For the text-containing cell, return its midpoint in (x, y) coordinate format. 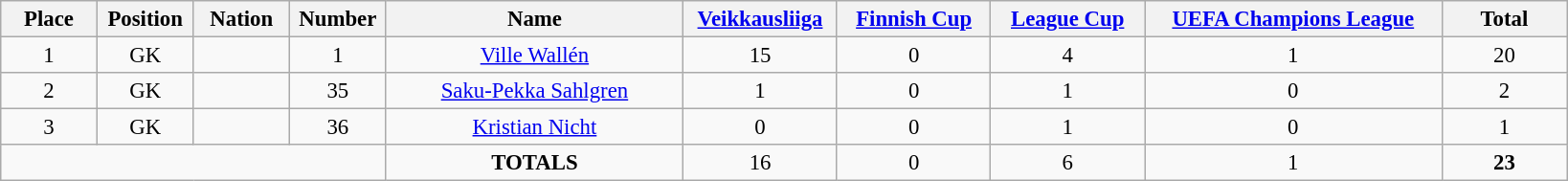
Name (534, 19)
Place (50, 19)
Finnish Cup (913, 19)
Kristian Nicht (534, 127)
23 (1505, 163)
League Cup (1068, 19)
TOTALS (534, 163)
Ville Wallén (534, 56)
4 (1068, 56)
3 (50, 127)
15 (760, 56)
Number (339, 19)
36 (339, 127)
Position (146, 19)
Total (1505, 19)
Nation (241, 19)
UEFA Champions League (1294, 19)
6 (1068, 163)
Saku-Pekka Sahlgren (534, 91)
16 (760, 163)
Veikkausliiga (760, 19)
35 (339, 91)
20 (1505, 56)
